Pinpoint the cell where the given text exists, returning its [X, Y] midpoint coordinate. 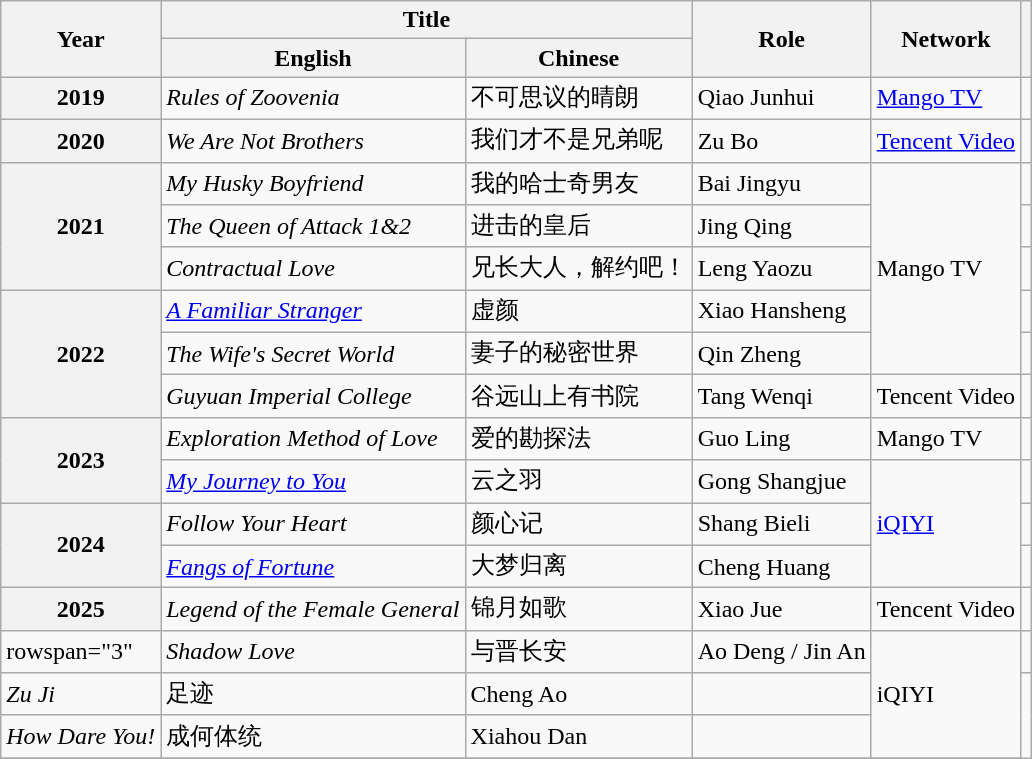
云之羽 [578, 482]
2024 [81, 544]
颜心记 [578, 524]
The Queen of Attack 1&2 [313, 226]
Cheng Huang [782, 566]
不可思议的晴朗 [578, 98]
Exploration Method of Love [313, 438]
Title [426, 20]
Shadow Love [313, 652]
Fangs of Fortune [313, 566]
Ao Deng / Jin An [782, 652]
Zu Ji [81, 694]
2023 [81, 460]
Qin Zheng [782, 354]
2022 [81, 354]
与晋长安 [578, 652]
我的哈士奇男友 [578, 184]
A Familiar Stranger [313, 312]
2019 [81, 98]
Gong Shangjue [782, 482]
Legend of the Female General [313, 610]
2025 [81, 610]
Bai Jingyu [782, 184]
Qiao Junhui [782, 98]
2021 [81, 226]
My Husky Boyfriend [313, 184]
Guo Ling [782, 438]
大梦归离 [578, 566]
The Wife's Secret World [313, 354]
我们才不是兄弟呢 [578, 140]
Zu Bo [782, 140]
Shang Bieli [782, 524]
Xiao Hansheng [782, 312]
锦月如歌 [578, 610]
Network [946, 39]
We Are Not Brothers [313, 140]
Tang Wenqi [782, 396]
Follow Your Heart [313, 524]
Rules of Zoovenia [313, 98]
Role [782, 39]
Contractual Love [313, 268]
虚颜 [578, 312]
Guyuan Imperial College [313, 396]
成何体统 [313, 736]
妻子的秘密世界 [578, 354]
兄长大人，解约吧！ [578, 268]
Xiao Jue [782, 610]
谷远山上有书院 [578, 396]
进击的皇后 [578, 226]
How Dare You! [81, 736]
Year [81, 39]
足迹 [313, 694]
Cheng Ao [578, 694]
Leng Yaozu [782, 268]
My Journey to You [313, 482]
rowspan="3" [81, 652]
Xiahou Dan [578, 736]
Jing Qing [782, 226]
爱的勘探法 [578, 438]
2020 [81, 140]
Chinese [578, 58]
English [313, 58]
